Capture the cell that displays the provided text and extract its (X, Y) central coordinate. 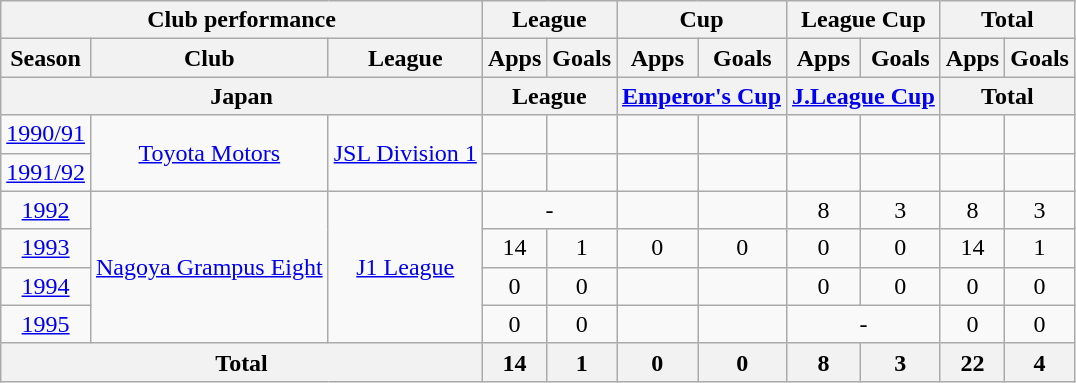
1990/91 (46, 134)
Season (46, 58)
Japan (242, 96)
1994 (46, 286)
JSL Division 1 (405, 153)
1995 (46, 324)
1991/92 (46, 172)
1992 (46, 210)
22 (972, 362)
Emperor's Cup (702, 96)
League Cup (864, 20)
Nagoya Grampus Eight (209, 267)
J.League Cup (864, 96)
4 (1040, 362)
Toyota Motors (209, 153)
J1 League (405, 267)
Club performance (242, 20)
Club (209, 58)
1993 (46, 248)
Cup (702, 20)
